Identify which cell holds the provided text, then report its (X, Y) central coordinate. 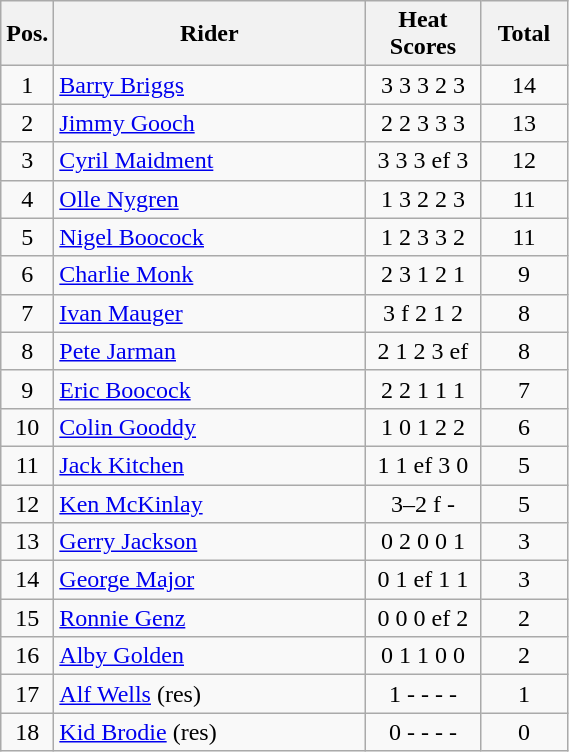
1 3 2 2 3 (423, 199)
4 (28, 199)
18 (28, 732)
Cyril Maidment (210, 161)
16 (28, 656)
Pete Jarman (210, 351)
Ronnie Genz (210, 618)
Rider (210, 34)
Ivan Mauger (210, 313)
George Major (210, 580)
2 2 3 3 3 (423, 123)
0 1 1 0 0 (423, 656)
17 (28, 694)
Nigel Boocock (210, 237)
Jack Kitchen (210, 465)
Olle Nygren (210, 199)
3–2 f - (423, 503)
0 0 0 ef 2 (423, 618)
3 3 3 ef 3 (423, 161)
1 1 ef 3 0 (423, 465)
Barry Briggs (210, 85)
0 1 ef 1 1 (423, 580)
0 - - - - (423, 732)
2 2 1 1 1 (423, 389)
1 2 3 3 2 (423, 237)
1 0 1 2 2 (423, 427)
Pos. (28, 34)
0 2 0 0 1 (423, 542)
Eric Boocock (210, 389)
Gerry Jackson (210, 542)
Heat Scores (423, 34)
Charlie Monk (210, 275)
Colin Gooddy (210, 427)
1 - - - - (423, 694)
Total (524, 34)
2 1 2 3 ef (423, 351)
Jimmy Gooch (210, 123)
3 f 2 1 2 (423, 313)
Alby Golden (210, 656)
0 (524, 732)
Kid Brodie (res) (210, 732)
Alf Wells (res) (210, 694)
Ken McKinlay (210, 503)
10 (28, 427)
3 3 3 2 3 (423, 85)
15 (28, 618)
2 3 1 2 1 (423, 275)
